Pinpoint the cell where the given text exists, returning its [X, Y] midpoint coordinate. 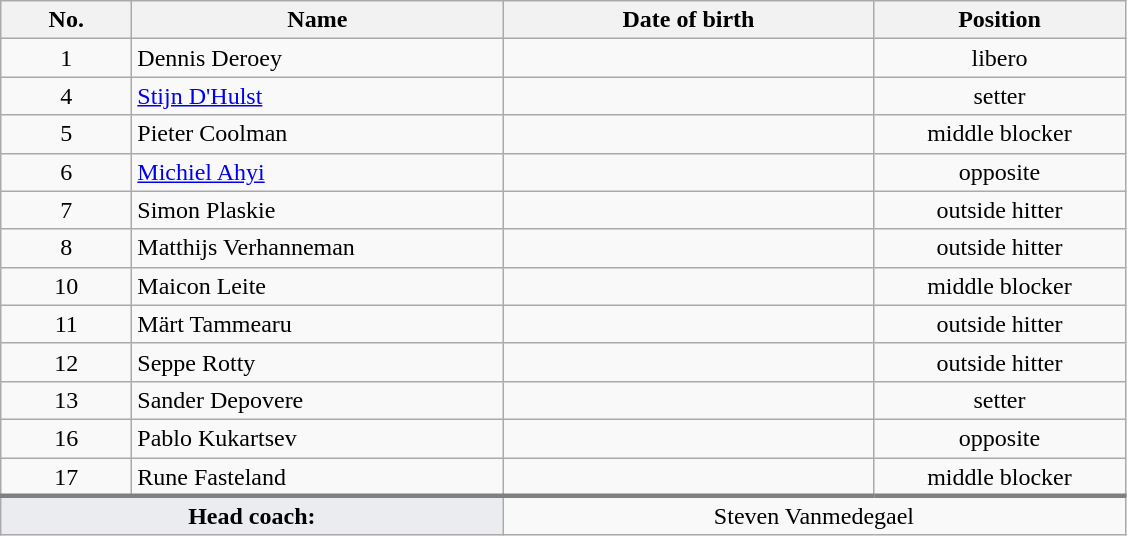
13 [66, 400]
Seppe Rotty [318, 362]
5 [66, 134]
12 [66, 362]
16 [66, 438]
Michiel Ahyi [318, 172]
1 [66, 58]
libero [1000, 58]
Steven Vanmedegael [814, 516]
17 [66, 477]
No. [66, 20]
Matthijs Verhanneman [318, 248]
Date of birth [688, 20]
Name [318, 20]
Stijn D'Hulst [318, 96]
7 [66, 210]
Märt Tammearu [318, 324]
Sander Depovere [318, 400]
Simon Plaskie [318, 210]
10 [66, 286]
Head coach: [252, 516]
Pablo Kukartsev [318, 438]
8 [66, 248]
Dennis Deroey [318, 58]
Rune Fasteland [318, 477]
6 [66, 172]
Position [1000, 20]
4 [66, 96]
11 [66, 324]
Maicon Leite [318, 286]
Pieter Coolman [318, 134]
